Pinpoint the cell where the given text exists, returning its (X, Y) midpoint coordinate. 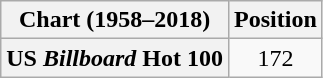
Chart (1958–2018) (115, 20)
Position (276, 20)
172 (276, 58)
US Billboard Hot 100 (115, 58)
